For the text-containing cell, return its midpoint in (x, y) coordinate format. 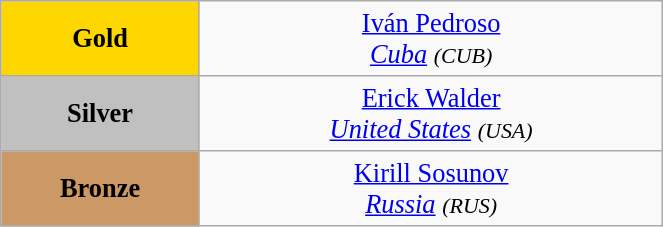
Kirill SosunovRussia (RUS) (430, 188)
Bronze (100, 188)
Erick WalderUnited States (USA) (430, 112)
Silver (100, 112)
Gold (100, 38)
Iván PedrosoCuba (CUB) (430, 38)
